Identify which cell holds the provided text, then report its [X, Y] central coordinate. 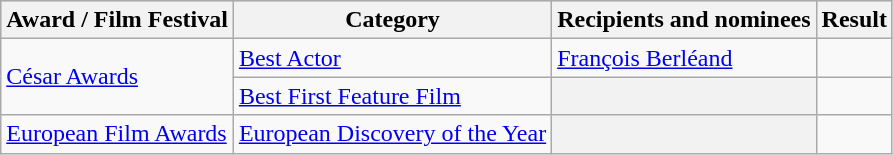
European Discovery of the Year [392, 134]
François Berléand [684, 58]
European Film Awards [118, 134]
César Awards [118, 77]
Result [854, 20]
Recipients and nominees [684, 20]
Category [392, 20]
Best First Feature Film [392, 96]
Award / Film Festival [118, 20]
Best Actor [392, 58]
